Search for the cell housing the specified text and yield its [x, y] center coordinate. 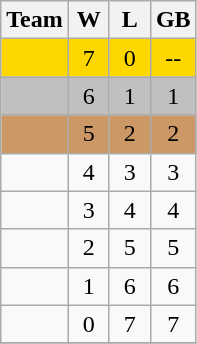
L [130, 20]
-- [173, 58]
W [88, 20]
Team [35, 20]
GB [173, 20]
